Search for the cell housing the specified text and yield its [X, Y] center coordinate. 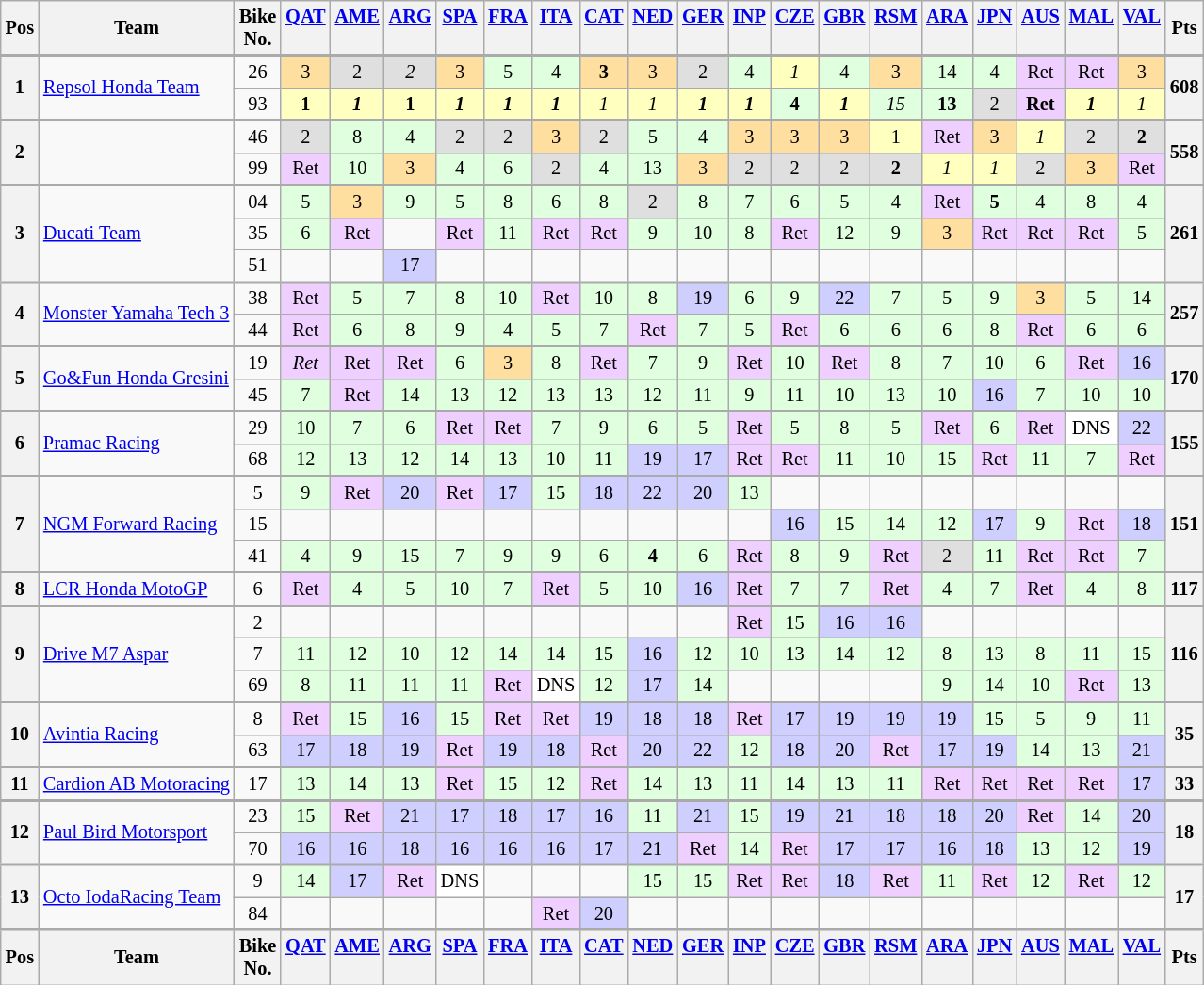
68 [258, 460]
Drive M7 Aspar [137, 654]
257 [1184, 315]
41 [258, 556]
LCR Honda MotoGP [137, 589]
63 [258, 751]
Avintia Racing [137, 735]
Ducati Team [137, 233]
170 [1184, 379]
Go&Fun Honda Gresini [137, 379]
04 [258, 201]
Cardion AB Motoracing [137, 783]
26 [258, 72]
38 [258, 298]
93 [258, 104]
117 [1184, 589]
70 [258, 848]
99 [258, 169]
Pramac Racing [137, 443]
608 [1184, 89]
NGM Forward Racing [137, 524]
116 [1184, 654]
33 [1184, 783]
Paul Bird Motorsport [137, 832]
Octo IodaRacing Team [137, 896]
Monster Yamaha Tech 3 [137, 315]
151 [1184, 524]
558 [1184, 153]
Repsol Honda Team [137, 89]
84 [258, 913]
29 [258, 427]
261 [1184, 233]
44 [258, 330]
155 [1184, 443]
45 [258, 395]
51 [258, 265]
23 [258, 815]
46 [258, 137]
69 [258, 686]
